Provide the (x, y) coordinate of the cell's center where the given text is located.  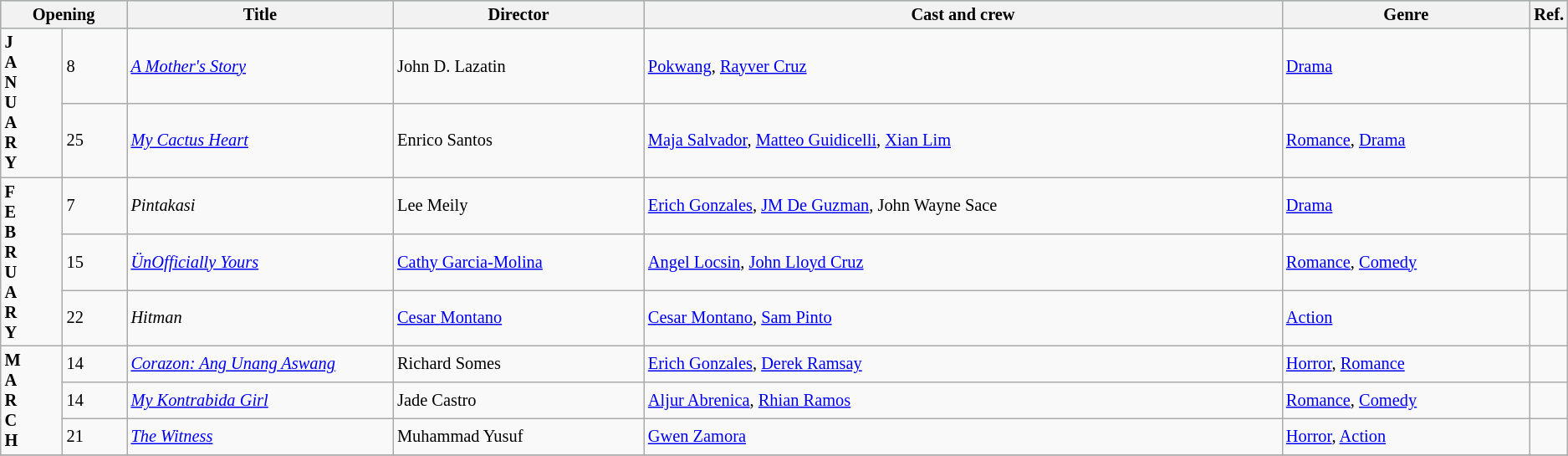
21 (95, 437)
FEBRUARY (32, 262)
A Mother's Story (261, 65)
7 (95, 206)
Cathy Garcia-Molina (518, 261)
Cast and crew (963, 14)
8 (95, 65)
John D. Lazatin (518, 65)
Erich Gonzales, JM De Guzman, John Wayne Sace (963, 206)
Muhammad Yusuf (518, 437)
Angel Locsin, John Lloyd Cruz (963, 261)
Maja Salvador, Matteo Guidicelli, Xian Lim (963, 141)
Gwen Zamora (963, 437)
22 (95, 318)
Hitman (261, 318)
Lee Meily (518, 206)
Aljur Abrenica, Rhian Ramos (963, 400)
Erich Gonzales, Derek Ramsay (963, 363)
Director (518, 14)
Opening (64, 14)
Cesar Montano (518, 318)
Horror, Action (1407, 437)
My Cactus Heart (261, 141)
Cesar Montano, Sam Pinto (963, 318)
Richard Somes (518, 363)
Jade Castro (518, 400)
Genre (1407, 14)
25 (95, 141)
My Kontrabida Girl (261, 400)
15 (95, 261)
Corazon: Ang Unang Aswang (261, 363)
Ref. (1549, 14)
JANUARY (32, 103)
ÜnOfficially Yours (261, 261)
Title (261, 14)
Horror, Romance (1407, 363)
Pintakasi (261, 206)
Pokwang, Rayver Cruz (963, 65)
Enrico Santos (518, 141)
The Witness (261, 437)
MARCH (32, 400)
Romance, Drama (1407, 141)
Action (1407, 318)
